Pinpoint the cell where the given text exists, returning its (X, Y) midpoint coordinate. 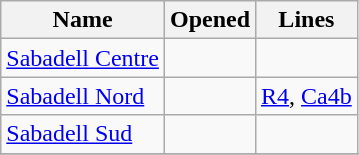
Name (83, 20)
R4, Ca4b (307, 96)
Sabadell Centre (83, 58)
Lines (307, 20)
Opened (210, 20)
Sabadell Sud (83, 134)
Sabadell Nord (83, 96)
